For the text-containing cell, return its midpoint in (X, Y) coordinate format. 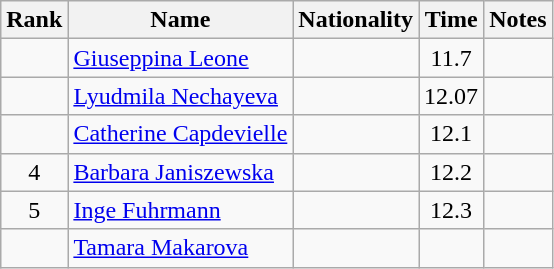
12.1 (452, 134)
Rank (34, 20)
5 (34, 210)
Inge Fuhrmann (180, 210)
Nationality (356, 20)
12.3 (452, 210)
Catherine Capdevielle (180, 134)
Giuseppina Leone (180, 58)
Time (452, 20)
Name (180, 20)
12.07 (452, 96)
4 (34, 172)
12.2 (452, 172)
11.7 (452, 58)
Notes (518, 20)
Lyudmila Nechayeva (180, 96)
Tamara Makarova (180, 248)
Barbara Janiszewska (180, 172)
